Extract the (x, y) coordinate from the center of the cell holding the provided text.  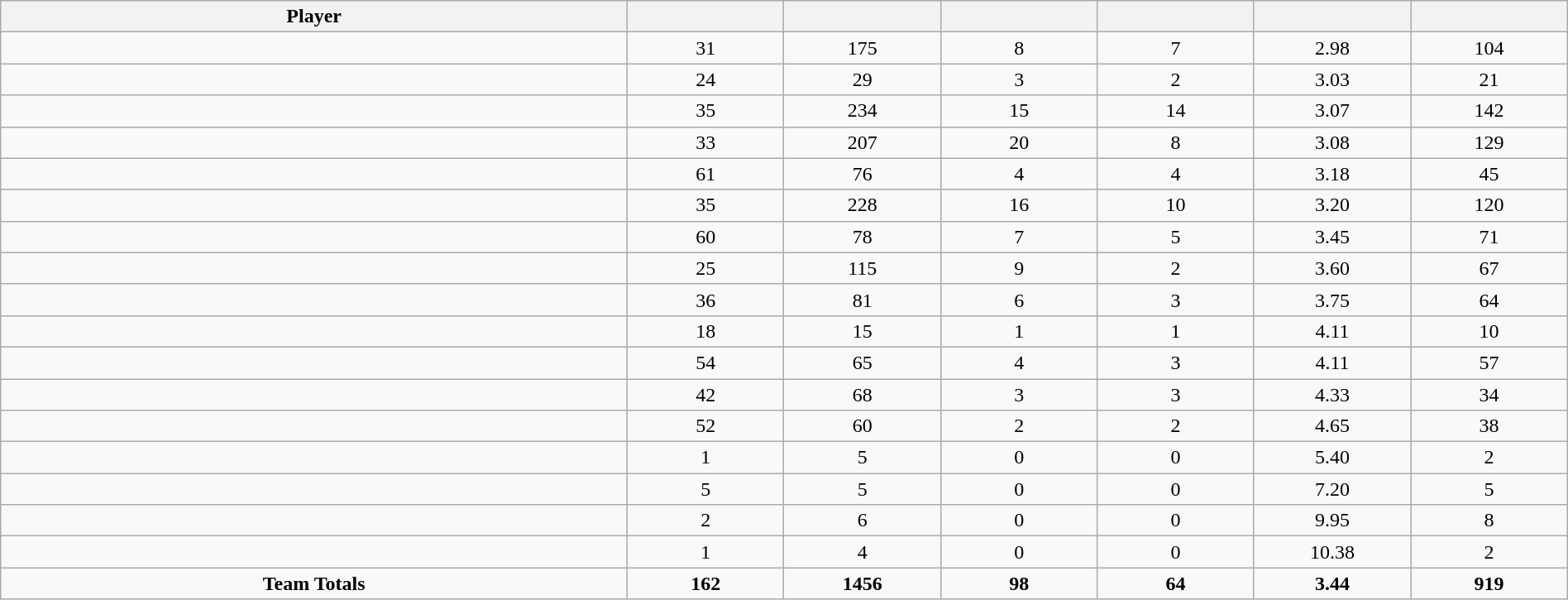
71 (1489, 237)
78 (862, 237)
38 (1489, 426)
9.95 (1331, 521)
104 (1489, 48)
25 (706, 268)
42 (706, 395)
21 (1489, 79)
31 (706, 48)
Player (314, 17)
175 (862, 48)
207 (862, 142)
36 (706, 300)
3.03 (1331, 79)
3.18 (1331, 174)
3.45 (1331, 237)
234 (862, 111)
4.33 (1331, 395)
3.60 (1331, 268)
65 (862, 362)
120 (1489, 205)
3.20 (1331, 205)
162 (706, 583)
10.38 (1331, 552)
54 (706, 362)
2.98 (1331, 48)
16 (1019, 205)
76 (862, 174)
228 (862, 205)
33 (706, 142)
129 (1489, 142)
3.07 (1331, 111)
98 (1019, 583)
52 (706, 426)
61 (706, 174)
919 (1489, 583)
4.65 (1331, 426)
81 (862, 300)
29 (862, 79)
Team Totals (314, 583)
24 (706, 79)
34 (1489, 395)
45 (1489, 174)
68 (862, 395)
3.08 (1331, 142)
115 (862, 268)
9 (1019, 268)
20 (1019, 142)
3.44 (1331, 583)
3.75 (1331, 300)
142 (1489, 111)
7.20 (1331, 489)
5.40 (1331, 458)
57 (1489, 362)
14 (1176, 111)
67 (1489, 268)
1456 (862, 583)
18 (706, 331)
